Identify which cell holds the provided text, then report its [x, y] central coordinate. 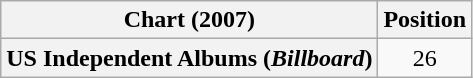
US Independent Albums (Billboard) [190, 58]
26 [425, 58]
Chart (2007) [190, 20]
Position [425, 20]
